Return (x, y) of the center of cell containing provided text 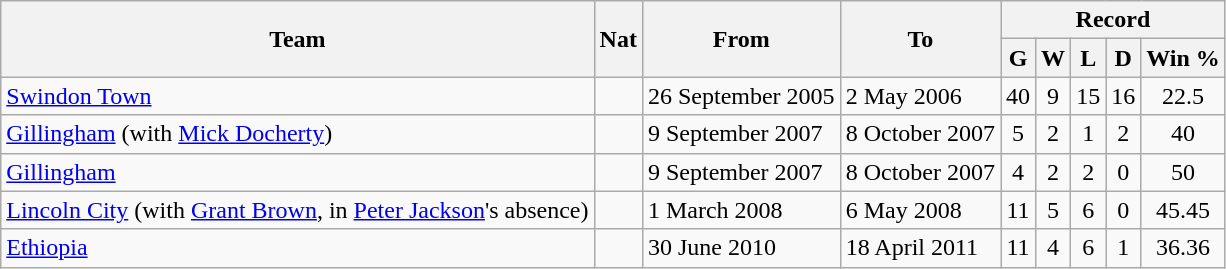
G (1018, 58)
Win % (1184, 58)
36.36 (1184, 248)
W (1054, 58)
Lincoln City (with Grant Brown, in Peter Jackson's absence) (298, 210)
15 (1088, 96)
Swindon Town (298, 96)
To (920, 39)
26 September 2005 (741, 96)
Gillingham (298, 172)
Ethiopia (298, 248)
6 May 2008 (920, 210)
45.45 (1184, 210)
9 (1054, 96)
Team (298, 39)
1 March 2008 (741, 210)
18 April 2011 (920, 248)
16 (1124, 96)
D (1124, 58)
Record (1112, 20)
From (741, 39)
2 May 2006 (920, 96)
Gillingham (with Mick Docherty) (298, 134)
Nat (618, 39)
L (1088, 58)
22.5 (1184, 96)
30 June 2010 (741, 248)
50 (1184, 172)
